Detect which cell encompasses the target text, then output its (X, Y) center coordinate. 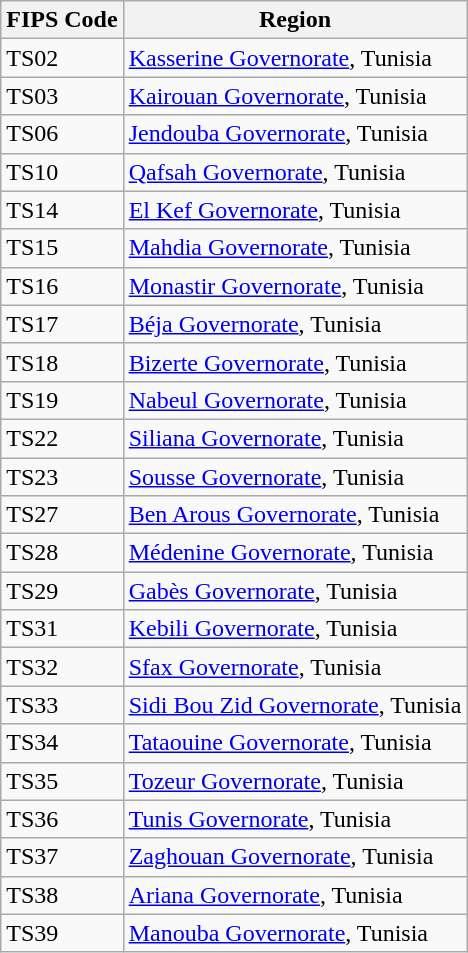
TS39 (62, 933)
Tozeur Governorate, Tunisia (295, 781)
TS16 (62, 286)
TS23 (62, 477)
Qafsah Governorate, Tunisia (295, 172)
TS34 (62, 743)
TS38 (62, 895)
Kebili Governorate, Tunisia (295, 629)
Mahdia Governorate, Tunisia (295, 248)
El Kef Governorate, Tunisia (295, 210)
Médenine Governorate, Tunisia (295, 553)
TS17 (62, 324)
Sfax Governorate, Tunisia (295, 667)
Region (295, 20)
Jendouba Governorate, Tunisia (295, 134)
TS03 (62, 96)
TS37 (62, 857)
Ben Arous Governorate, Tunisia (295, 515)
TS27 (62, 515)
Gabès Governorate, Tunisia (295, 591)
Tunis Governorate, Tunisia (295, 819)
Siliana Governorate, Tunisia (295, 438)
Tataouine Governorate, Tunisia (295, 743)
Zaghouan Governorate, Tunisia (295, 857)
TS32 (62, 667)
TS06 (62, 134)
Sousse Governorate, Tunisia (295, 477)
Kairouan Governorate, Tunisia (295, 96)
TS36 (62, 819)
TS15 (62, 248)
Béja Governorate, Tunisia (295, 324)
TS18 (62, 362)
TS10 (62, 172)
Manouba Governorate, Tunisia (295, 933)
Sidi Bou Zid Governorate, Tunisia (295, 705)
TS22 (62, 438)
TS02 (62, 58)
TS29 (62, 591)
TS19 (62, 400)
FIPS Code (62, 20)
TS14 (62, 210)
TS28 (62, 553)
Bizerte Governorate, Tunisia (295, 362)
Monastir Governorate, Tunisia (295, 286)
Ariana Governorate, Tunisia (295, 895)
Nabeul Governorate, Tunisia (295, 400)
Kasserine Governorate, Tunisia (295, 58)
TS35 (62, 781)
TS33 (62, 705)
TS31 (62, 629)
